Scan for the cell matching the given text and deliver its [x, y] coordinate at center. 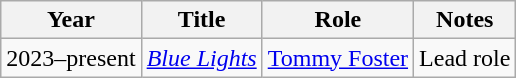
Lead role [465, 58]
Blue Lights [202, 58]
Year [71, 20]
Tommy Foster [338, 58]
Title [202, 20]
Notes [465, 20]
Role [338, 20]
2023–present [71, 58]
